Return [X, Y] of the center of cell containing provided text 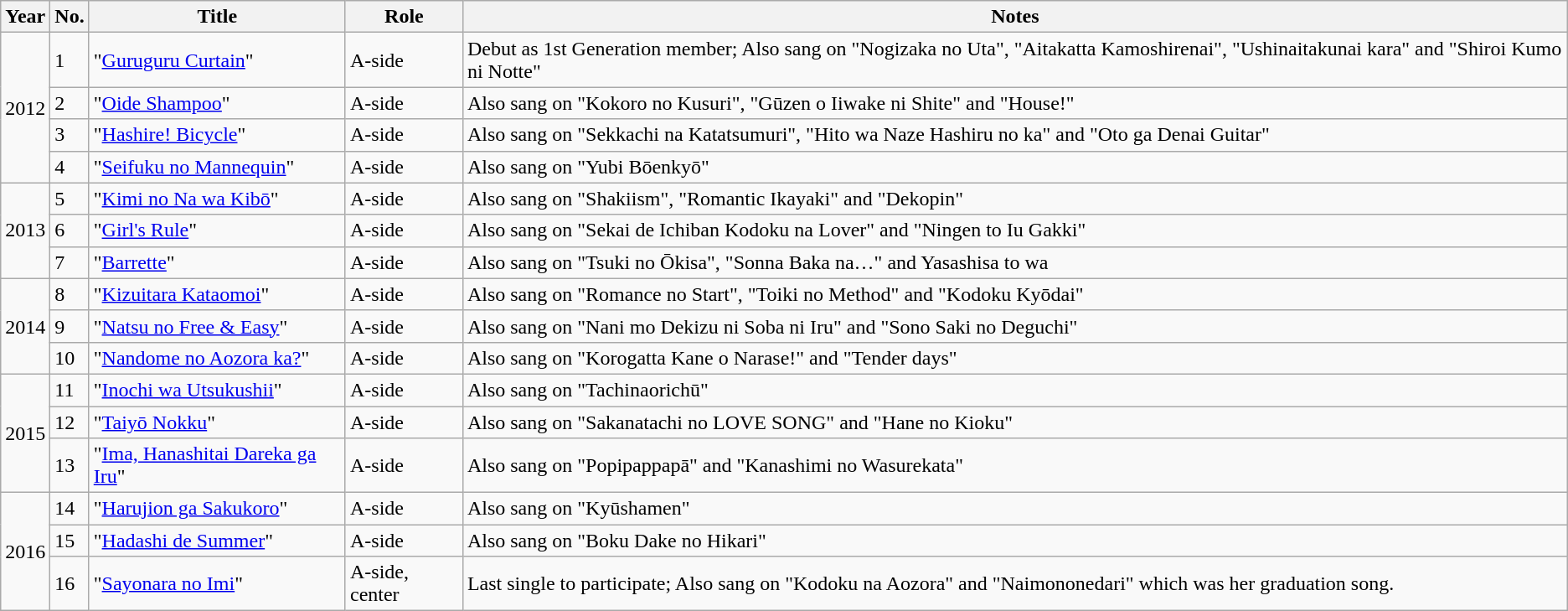
2015 [25, 432]
"Harujion ga Sakukoro" [217, 509]
8 [70, 294]
Also sang on "Romance no Start", "Toiki no Method" and "Kodoku Kyōdai" [1015, 294]
16 [70, 583]
Also sang on "Sakanatachi no LOVE SONG" and "Hane no Kioku" [1015, 422]
10 [70, 358]
14 [70, 509]
"Kizuitara Kataomoi" [217, 294]
3 [70, 135]
9 [70, 326]
2 [70, 103]
4 [70, 167]
Role [404, 17]
"Sayonara no Imi" [217, 583]
A-side, center [404, 583]
"Taiyō Nokku" [217, 422]
2014 [25, 326]
"Natsu no Free & Easy" [217, 326]
7 [70, 262]
15 [70, 541]
Also sang on "Sekai de Ichiban Kodoku na Lover" and "Ningen to Iu Gakki" [1015, 230]
Notes [1015, 17]
"Girl's Rule" [217, 230]
Also sang on "Shakiism", "Romantic Ikayaki" and "Dekopin" [1015, 199]
No. [70, 17]
"Inochi wa Utsukushii" [217, 390]
12 [70, 422]
"Oide Shampoo" [217, 103]
"Ima, Hanashitai Dareka ga Iru" [217, 466]
2012 [25, 107]
5 [70, 199]
Also sang on "Boku Dake no Hikari" [1015, 541]
Also sang on "Tachinaorichū" [1015, 390]
Also sang on "Korogatta Kane o Narase!" and "Tender days" [1015, 358]
"Kimi no Na wa Kibō" [217, 199]
Year [25, 17]
13 [70, 466]
"Guruguru Curtain" [217, 60]
Last single to participate; Also sang on "Kodoku na Aozora" and "Naimononedari" which was her graduation song. [1015, 583]
6 [70, 230]
Title [217, 17]
Also sang on "Kyūshamen" [1015, 509]
Also sang on "Tsuki no Ōkisa", "Sonna Baka na…" and Yasashisa to wa [1015, 262]
Also sang on "Kokoro no Kusuri", "Gūzen o Iiwake ni Shite" and "House!" [1015, 103]
2013 [25, 230]
"Nandome no Aozora ka?" [217, 358]
"Seifuku no Mannequin" [217, 167]
"Hashire! Bicycle" [217, 135]
Also sang on "Sekkachi na Katatsumuri", "Hito wa Naze Hashiru no ka" and "Oto ga Denai Guitar" [1015, 135]
Debut as 1st Generation member; Also sang on "Nogizaka no Uta", "Aitakatta Kamoshirenai", "Ushinaitakunai kara" and "Shiroi Kumo ni Notte" [1015, 60]
11 [70, 390]
1 [70, 60]
Also sang on "Nani mo Dekizu ni Soba ni Iru" and "Sono Saki no Deguchi" [1015, 326]
"Barrette" [217, 262]
Also sang on "Popipappapā" and "Kanashimi no Wasurekata" [1015, 466]
2016 [25, 551]
"Hadashi de Summer" [217, 541]
Also sang on "Yubi Bōenkyō" [1015, 167]
